Find where the given text appears and provide that cell's center as (x, y) coordinate. 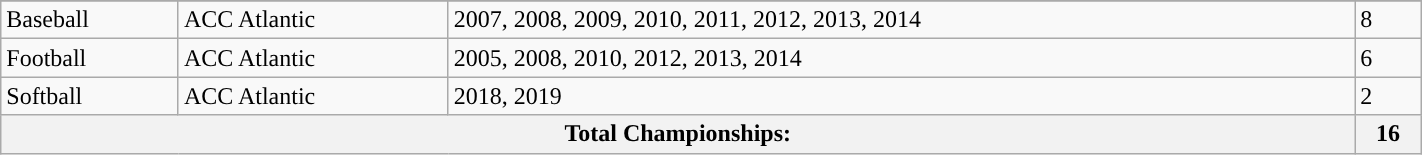
6 (1388, 58)
2018, 2019 (901, 96)
16 (1388, 134)
Total Championships: (678, 134)
2005, 2008, 2010, 2012, 2013, 2014 (901, 58)
2 (1388, 96)
2007, 2008, 2009, 2010, 2011, 2012, 2013, 2014 (901, 20)
Football (90, 58)
Baseball (90, 20)
Softball (90, 96)
8 (1388, 20)
